Extract the [x, y] coordinate from the center of the cell holding the provided text.  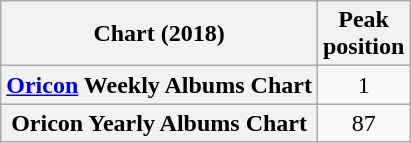
Oricon Yearly Albums Chart [160, 123]
Peakposition [363, 34]
87 [363, 123]
Oricon Weekly Albums Chart [160, 85]
1 [363, 85]
Chart (2018) [160, 34]
